Return (x, y) of the center of cell containing provided text 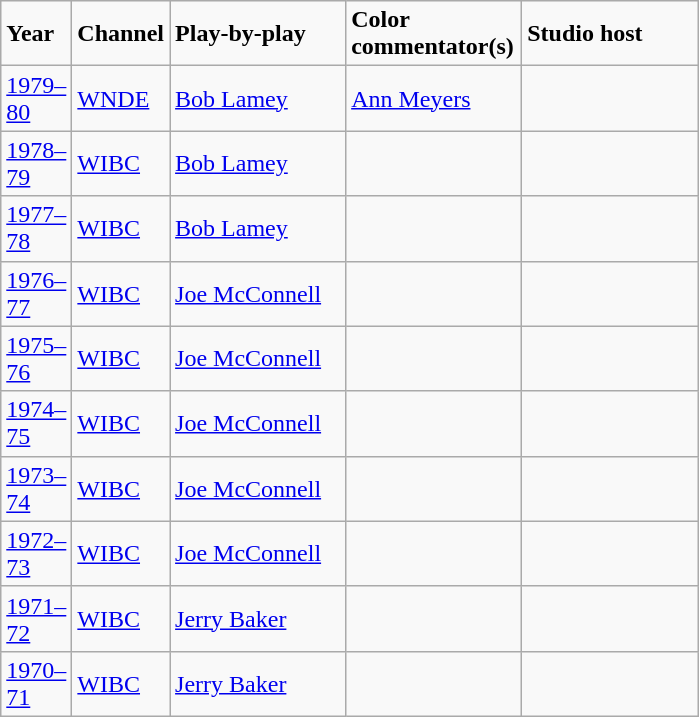
1970–71 (36, 684)
Channel (121, 34)
1979–80 (36, 98)
1973–74 (36, 488)
1971–72 (36, 618)
Year (36, 34)
1976–77 (36, 294)
1977–78 (36, 228)
WNDE (121, 98)
1978–79 (36, 164)
1975–76 (36, 358)
1974–75 (36, 424)
1972–73 (36, 554)
Studio host (610, 34)
Color commentator(s) (434, 34)
Play-by-play (258, 34)
Ann Meyers (434, 98)
